Pinpoint the cell where the given text exists, returning its (x, y) midpoint coordinate. 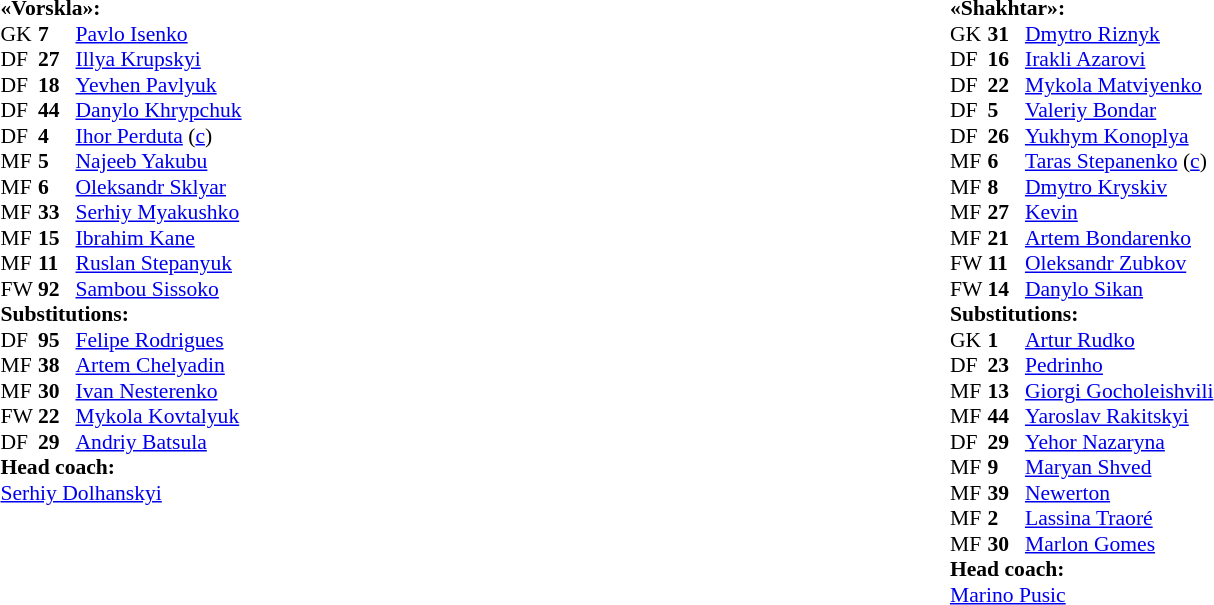
Artem Chelyadin (159, 365)
Newerton (1119, 493)
Danylo Khrypchuk (159, 111)
8 (1006, 187)
Giorgi Gocholeishvili (1119, 391)
Pavlo Isenko (159, 34)
4 (57, 136)
Valeriy Bondar (1119, 111)
Mykola Matviyenko (1119, 85)
23 (1006, 365)
7 (57, 34)
Ivan Nesterenko (159, 391)
Serhiy Myakushko (159, 213)
Mykola Kovtalyuk (159, 417)
Felipe Rodrigues (159, 340)
13 (1006, 391)
Andriy Batsula (159, 442)
18 (57, 85)
33 (57, 213)
Illya Krupskyi (159, 59)
9 (1006, 467)
Ihor Perduta (c) (159, 136)
92 (57, 289)
Serhiy Dolhanskyi (120, 493)
Artem Bondarenko (1119, 238)
Maryan Shved (1119, 467)
Pedrinho (1119, 365)
95 (57, 340)
Yaroslav Rakitskyi (1119, 417)
Sambou Sissoko (159, 289)
39 (1006, 493)
Dmytro Riznyk (1119, 34)
Yukhym Konoplya (1119, 136)
Najeeb Yakubu (159, 161)
Lassina Traoré (1119, 519)
Artur Rudko (1119, 340)
31 (1006, 34)
Kevin (1119, 213)
Taras Stepanenko (c) (1119, 161)
1 (1006, 340)
2 (1006, 519)
38 (57, 365)
Yevhen Pavlyuk (159, 85)
Ruslan Stepanyuk (159, 263)
15 (57, 238)
26 (1006, 136)
Dmytro Kryskiv (1119, 187)
21 (1006, 238)
Yehor Nazaryna (1119, 442)
Ibrahim Kane (159, 238)
Oleksandr Sklyar (159, 187)
14 (1006, 289)
Danylo Sikan (1119, 289)
Irakli Azarovi (1119, 59)
Oleksandr Zubkov (1119, 263)
16 (1006, 59)
Marlon Gomes (1119, 544)
